Detect which cell encompasses the target text, then output its [x, y] center coordinate. 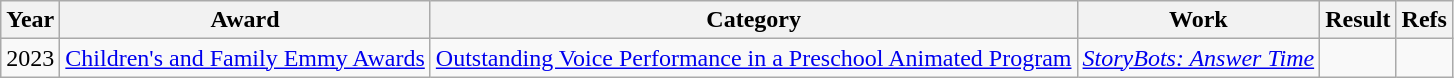
Work [1198, 20]
Category [754, 20]
Children's and Family Emmy Awards [245, 58]
Year [30, 20]
StoryBots: Answer Time [1198, 58]
Award [245, 20]
Outstanding Voice Performance in a Preschool Animated Program [754, 58]
Refs [1424, 20]
2023 [30, 58]
Result [1358, 20]
